Locate the cell with the specified text and output its [x, y] center coordinate. 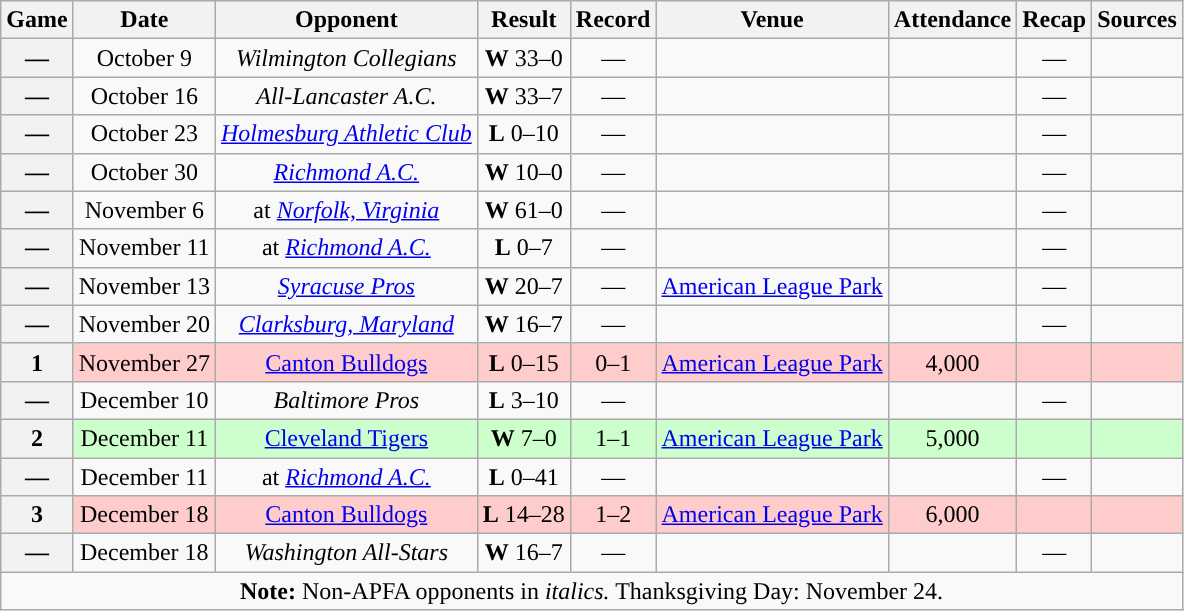
Clarksburg, Maryland [346, 324]
W 20–7 [524, 286]
Sources [1138, 20]
October 30 [144, 172]
Venue [772, 20]
Record [613, 20]
November 6 [144, 210]
6,000 [952, 515]
2 [37, 438]
1–2 [613, 515]
Baltimore Pros [346, 400]
5,000 [952, 438]
Note: Non-APFA opponents in italics. Thanksgiving Day: November 24. [592, 591]
Wilmington Collegians [346, 58]
W 61–0 [524, 210]
L 3–10 [524, 400]
L 0–41 [524, 477]
Cleveland Tigers [346, 438]
W 33–0 [524, 58]
Washington All-Stars [346, 553]
Syracuse Pros [346, 286]
L 0–15 [524, 362]
L 14–28 [524, 515]
November 13 [144, 286]
Holmesburg Athletic Club [346, 134]
1 [37, 362]
November 20 [144, 324]
Date [144, 20]
Opponent [346, 20]
at Norfolk, Virginia [346, 210]
W 33–7 [524, 96]
Attendance [952, 20]
November 27 [144, 362]
4,000 [952, 362]
0–1 [613, 362]
Recap [1054, 20]
W 7–0 [524, 438]
W 10–0 [524, 172]
October 23 [144, 134]
November 11 [144, 248]
Richmond A.C. [346, 172]
October 9 [144, 58]
October 16 [144, 96]
1–1 [613, 438]
3 [37, 515]
Game [37, 20]
Result [524, 20]
December 10 [144, 400]
All-Lancaster A.C. [346, 96]
L 0–10 [524, 134]
L 0–7 [524, 248]
